Determine the [x, y] coordinate at the center of the cell enclosing the given text.  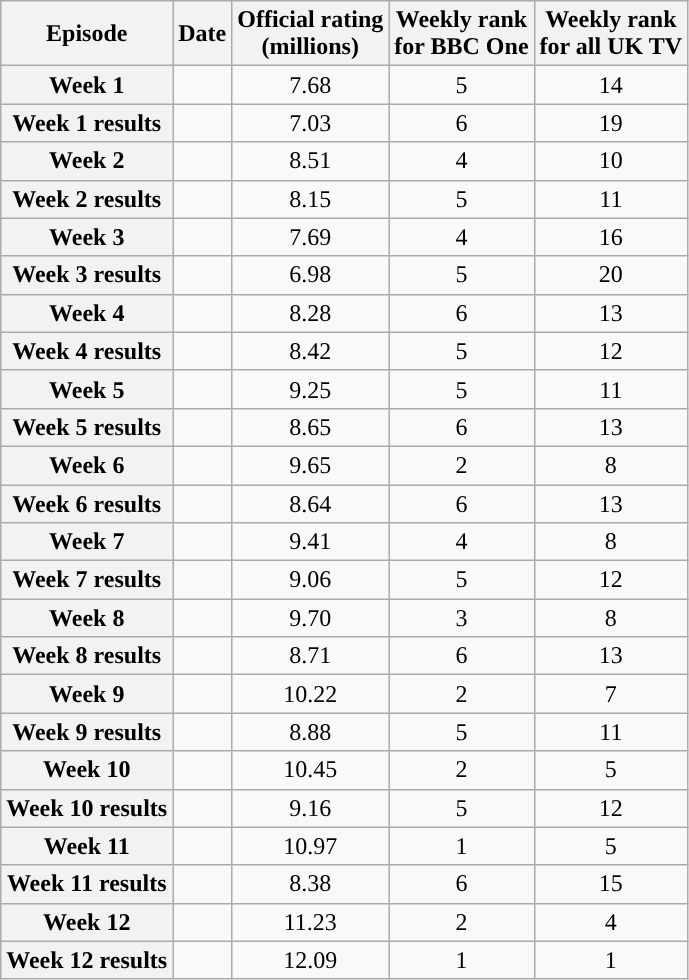
Week 5 [87, 389]
19 [611, 123]
Episode [87, 34]
Week 12 [87, 922]
8.88 [310, 732]
12.09 [310, 960]
9.70 [310, 618]
10 [611, 161]
8.28 [310, 313]
7.68 [310, 85]
Week 6 [87, 465]
Week 12 results [87, 960]
Weekly rankfor all UK TV [611, 34]
Week 4 results [87, 351]
20 [611, 275]
8.15 [310, 199]
Weekly rankfor BBC One [462, 34]
6.98 [310, 275]
8.65 [310, 427]
Week 8 results [87, 656]
Week 7 results [87, 580]
11.23 [310, 922]
9.06 [310, 580]
Official rating(millions) [310, 34]
8.38 [310, 884]
7 [611, 694]
Week 9 results [87, 732]
Date [202, 34]
8.64 [310, 503]
Week 11 results [87, 884]
16 [611, 237]
10.45 [310, 770]
7.69 [310, 237]
Week 5 results [87, 427]
Week 2 results [87, 199]
8.71 [310, 656]
9.41 [310, 542]
Week 11 [87, 846]
Week 1 results [87, 123]
Week 1 [87, 85]
15 [611, 884]
10.97 [310, 846]
8.51 [310, 161]
9.16 [310, 808]
Week 3 [87, 237]
Week 10 [87, 770]
Week 4 [87, 313]
Week 2 [87, 161]
10.22 [310, 694]
7.03 [310, 123]
Week 8 [87, 618]
14 [611, 85]
Week 7 [87, 542]
8.42 [310, 351]
Week 9 [87, 694]
Week 3 results [87, 275]
Week 6 results [87, 503]
9.25 [310, 389]
3 [462, 618]
9.65 [310, 465]
Week 10 results [87, 808]
